For the text-containing cell, return its midpoint in (X, Y) coordinate format. 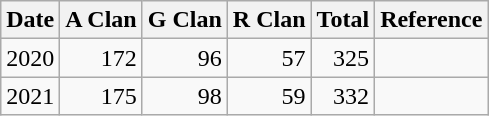
2021 (30, 96)
332 (343, 96)
98 (184, 96)
96 (184, 58)
2020 (30, 58)
Date (30, 20)
59 (269, 96)
A Clan (101, 20)
172 (101, 58)
G Clan (184, 20)
175 (101, 96)
325 (343, 58)
Total (343, 20)
Reference (432, 20)
57 (269, 58)
R Clan (269, 20)
